Scan for the cell matching the given text and deliver its (x, y) coordinate at center. 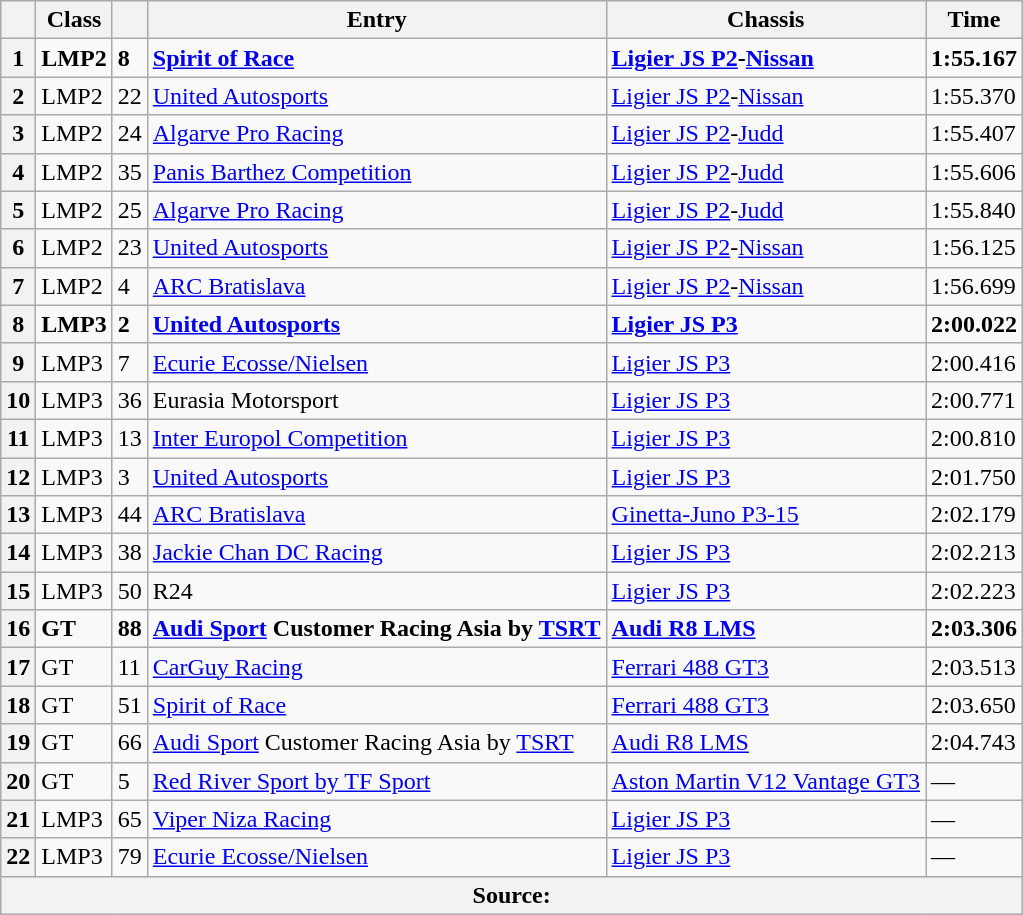
Source: (512, 895)
Aston Martin V12 Vantage GT3 (766, 781)
2:00.810 (974, 438)
2:00.022 (974, 324)
65 (130, 819)
79 (130, 857)
2:01.750 (974, 477)
24 (130, 134)
15 (18, 591)
16 (18, 629)
1:55.370 (974, 96)
2:02.179 (974, 515)
25 (130, 210)
51 (130, 705)
10 (18, 400)
6 (18, 248)
21 (18, 819)
Entry (376, 20)
20 (18, 781)
36 (130, 400)
Eurasia Motorsport (376, 400)
9 (18, 362)
44 (130, 515)
19 (18, 743)
23 (130, 248)
66 (130, 743)
1:55.606 (974, 172)
35 (130, 172)
Class (74, 20)
2:04.743 (974, 743)
17 (18, 667)
1:55.840 (974, 210)
88 (130, 629)
Chassis (766, 20)
2:00.416 (974, 362)
Viper Niza Racing (376, 819)
R24 (376, 591)
2:02.223 (974, 591)
2:03.650 (974, 705)
1:55.407 (974, 134)
1:56.125 (974, 248)
Red River Sport by TF Sport (376, 781)
50 (130, 591)
Panis Barthez Competition (376, 172)
2:02.213 (974, 553)
Jackie Chan DC Racing (376, 553)
1 (18, 58)
1:56.699 (974, 286)
Time (974, 20)
14 (18, 553)
18 (18, 705)
CarGuy Racing (376, 667)
2:03.513 (974, 667)
Ginetta-Juno P3-15 (766, 515)
2:00.771 (974, 400)
1:55.167 (974, 58)
38 (130, 553)
12 (18, 477)
2:03.306 (974, 629)
Inter Europol Competition (376, 438)
